Return [X, Y] of the center of cell containing provided text 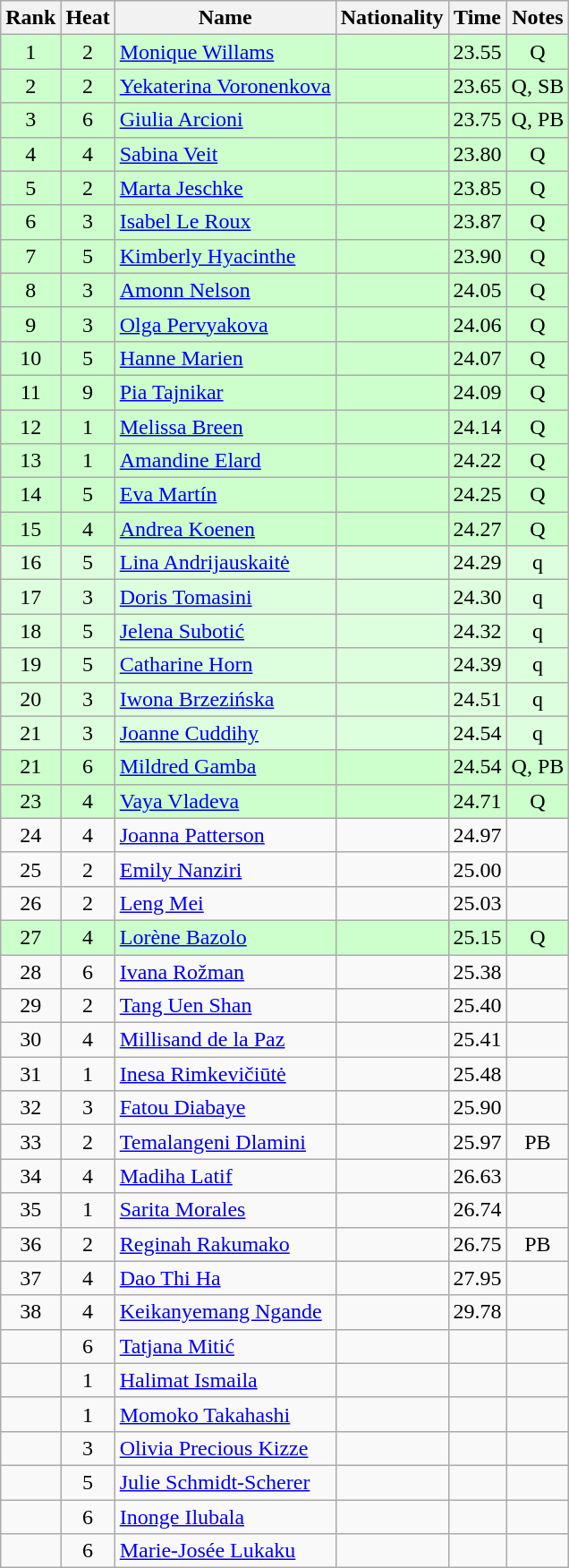
Lorène Bazolo [225, 937]
25.97 [478, 1142]
Jelena Subotić [225, 631]
24.30 [478, 597]
Amandine Elard [225, 461]
18 [30, 631]
25.41 [478, 1040]
23.65 [478, 86]
Kimberly Hyacinthe [225, 256]
24.27 [478, 529]
Q, SB [538, 86]
Sarita Morales [225, 1210]
Pia Tajnikar [225, 392]
24.05 [478, 290]
Inesa Rimkevičiūtė [225, 1074]
24.32 [478, 631]
26 [30, 903]
12 [30, 427]
23.75 [478, 120]
24.71 [478, 801]
25 [30, 869]
26.63 [478, 1176]
37 [30, 1278]
Lina Andrijauskaitė [225, 563]
24.51 [478, 699]
23.90 [478, 256]
Julie Schmidt-Scherer [225, 1482]
15 [30, 529]
Eva Martín [225, 495]
Giulia Arcioni [225, 120]
Vaya Vladeva [225, 801]
26.75 [478, 1244]
Millisand de la Paz [225, 1040]
24.07 [478, 358]
35 [30, 1210]
Notes [538, 18]
Monique Willams [225, 52]
Melissa Breen [225, 427]
Madiha Latif [225, 1176]
24.09 [478, 392]
25.38 [478, 971]
25.03 [478, 903]
32 [30, 1108]
Mildred Gamba [225, 767]
Marta Jeschke [225, 188]
23.87 [478, 222]
Olivia Precious Kizze [225, 1448]
Name [225, 18]
24 [30, 835]
Inonge Ilubala [225, 1517]
25.00 [478, 869]
Heat [88, 18]
14 [30, 495]
Joanna Patterson [225, 835]
7 [30, 256]
24.25 [478, 495]
25.48 [478, 1074]
11 [30, 392]
27 [30, 937]
Reginah Rakumako [225, 1244]
24.39 [478, 665]
24.22 [478, 461]
Momoko Takahashi [225, 1414]
Catharine Horn [225, 665]
23.55 [478, 52]
27.95 [478, 1278]
26.74 [478, 1210]
34 [30, 1176]
Emily Nanziri [225, 869]
Sabina Veit [225, 154]
Temalangeni Dlamini [225, 1142]
Tang Uen Shan [225, 1006]
Iwona Brzezińska [225, 699]
Leng Mei [225, 903]
33 [30, 1142]
38 [30, 1312]
Dao Thi Ha [225, 1278]
23.85 [478, 188]
Hanne Marien [225, 358]
Andrea Koenen [225, 529]
23.80 [478, 154]
23 [30, 801]
30 [30, 1040]
Ivana Rožman [225, 971]
20 [30, 699]
24.29 [478, 563]
19 [30, 665]
Yekaterina Voronenkova [225, 86]
Fatou Diabaye [225, 1108]
Keikanyemang Ngande [225, 1312]
25.40 [478, 1006]
24.97 [478, 835]
Joanne Cuddihy [225, 733]
Tatjana Mitić [225, 1346]
Time [478, 18]
Rank [30, 18]
Olga Pervyakova [225, 324]
29 [30, 1006]
Halimat Ismaila [225, 1380]
10 [30, 358]
Doris Tomasini [225, 597]
Nationality [392, 18]
25.15 [478, 937]
Amonn Nelson [225, 290]
25.90 [478, 1108]
16 [30, 563]
36 [30, 1244]
28 [30, 971]
13 [30, 461]
Isabel Le Roux [225, 222]
29.78 [478, 1312]
Marie-Josée Lukaku [225, 1551]
24.06 [478, 324]
31 [30, 1074]
8 [30, 290]
24.14 [478, 427]
17 [30, 597]
